Return the [X, Y] coordinate for the center point of the cell that contains the specified text.  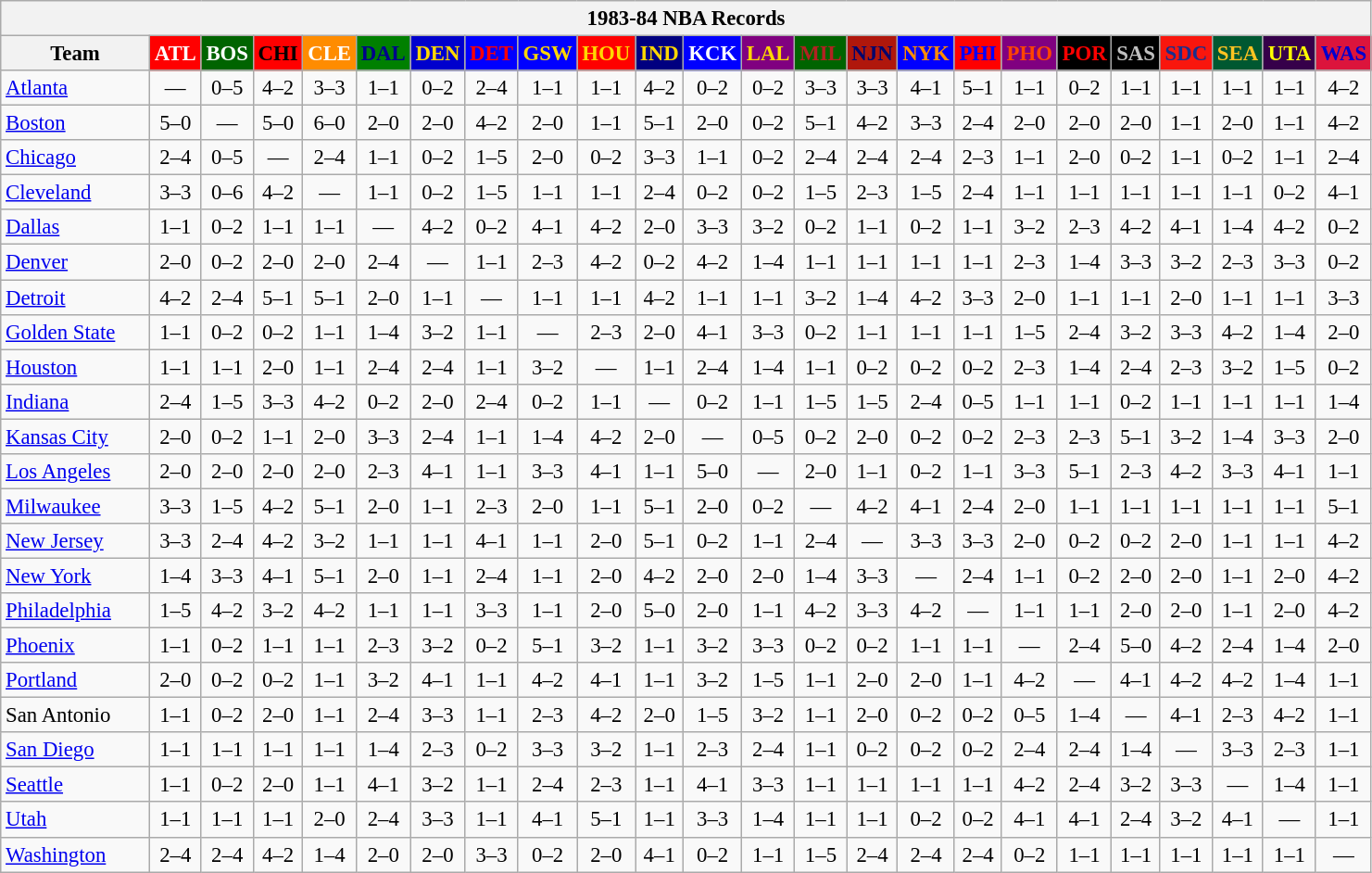
New York [76, 576]
CLE [330, 54]
SAS [1136, 54]
Utah [76, 820]
San Diego [76, 750]
PHI [978, 54]
Philadelphia [76, 611]
Atlanta [76, 88]
New Jersey [76, 541]
GSW [548, 54]
Team [76, 54]
POR [1084, 54]
DAL [384, 54]
HOU [606, 54]
ATL [175, 54]
San Antonio [76, 715]
Phoenix [76, 646]
DEN [437, 54]
Denver [76, 262]
PHO [1029, 54]
Milwaukee [76, 506]
BOS [227, 54]
6–0 [330, 123]
LAL [767, 54]
Golden State [76, 332]
MIL [821, 54]
NYK [926, 54]
Los Angeles [76, 472]
DET [491, 54]
Washington [76, 854]
Boston [76, 123]
Indiana [76, 401]
KCK [713, 54]
Seattle [76, 785]
SDC [1186, 54]
Detroit [76, 297]
IND [660, 54]
SEA [1238, 54]
1983-84 NBA Records [686, 19]
Dallas [76, 227]
Kansas City [76, 436]
CHI [278, 54]
0–6 [227, 193]
Houston [76, 367]
UTA [1290, 54]
Cleveland [76, 193]
Portland [76, 680]
WAS [1343, 54]
Chicago [76, 158]
NJN [873, 54]
